Scan for the cell matching the given text and deliver its (x, y) coordinate at center. 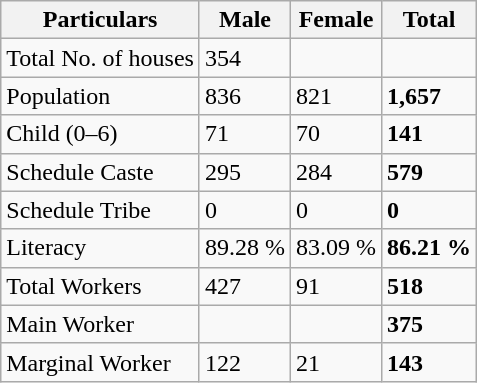
Main Worker (100, 324)
Marginal Worker (100, 362)
Literacy (100, 248)
579 (430, 172)
Total (430, 20)
Particulars (100, 20)
284 (336, 172)
295 (244, 172)
83.09 % (336, 248)
427 (244, 286)
Male (244, 20)
821 (336, 96)
143 (430, 362)
354 (244, 58)
86.21 % (430, 248)
375 (430, 324)
70 (336, 134)
518 (430, 286)
21 (336, 362)
122 (244, 362)
71 (244, 134)
Total Workers (100, 286)
Schedule Tribe (100, 210)
1,657 (430, 96)
Total No. of houses (100, 58)
Female (336, 20)
91 (336, 286)
Child (0–6) (100, 134)
Population (100, 96)
836 (244, 96)
141 (430, 134)
Schedule Caste (100, 172)
89.28 % (244, 248)
